Scan for the cell matching the given text and deliver its (x, y) coordinate at center. 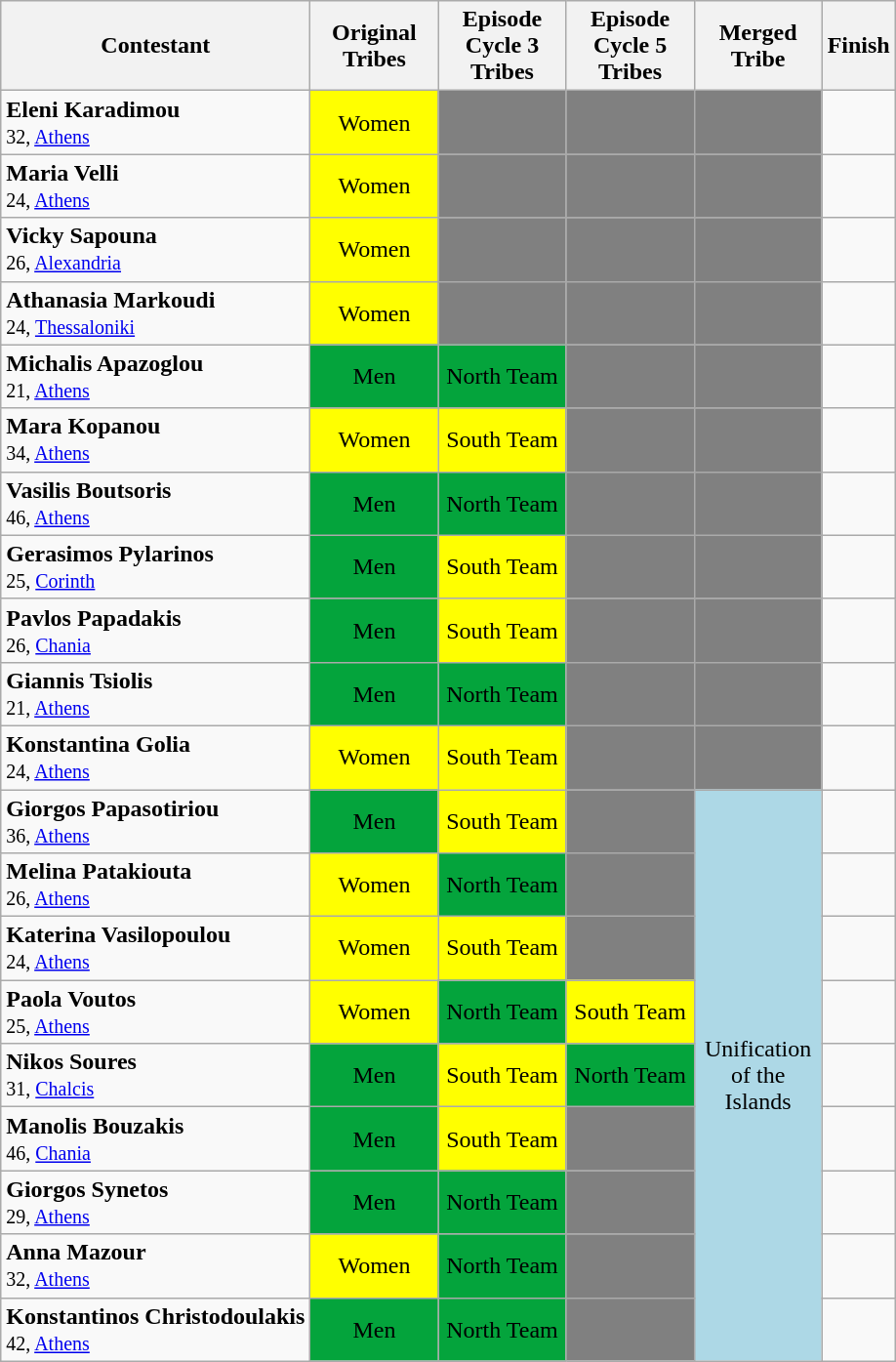
Unification of the Islands (757, 1075)
Eleni Karadimou32, Athens (156, 123)
Michalis Apazoglou21, Athens (156, 377)
Episode Cycle 3Tribes (502, 46)
Vasilis Boutsoris46, Athens (156, 504)
Melina Patakiouta26, Athens (156, 885)
Athanasia Markoudi24, Thessaloniki (156, 312)
Gerasimos Pylarinos25, Corinth (156, 566)
Giorgos Synetos29, Athens (156, 1203)
MergedTribe (757, 46)
Maria Velli24, Athens (156, 186)
Konstantina Golia24, Athens (156, 758)
Giannis Tsiolis21, Athens (156, 693)
Pavlos Papadakis26, Chania (156, 631)
Contestant (156, 46)
Giorgos Papasotiriou36, Athens (156, 820)
Finish (859, 46)
OriginalTribes (375, 46)
Mara Kopanou34, Athens (156, 439)
Manolis Bouzakis46, Chania (156, 1138)
Paola Voutos25, Athens (156, 1011)
Katerina Vasilopoulou24, Athens (156, 949)
Vicky Sapouna26, Alexandria (156, 250)
Nikos Soures31, Chalcis (156, 1076)
Anna Mazour32, Athens (156, 1265)
Episode Cycle 5Tribes (631, 46)
Konstantinos Christodoulakis42, Athens (156, 1330)
